Return (x, y) of the center of cell containing provided text 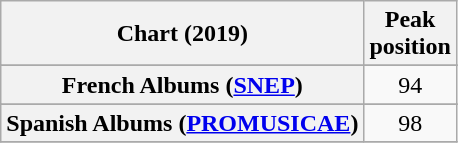
Peakposition (410, 34)
Chart (2019) (182, 34)
French Albums (SNEP) (182, 85)
98 (410, 123)
94 (410, 85)
Spanish Albums (PROMUSICAE) (182, 123)
